From the cell containing the given text, extract its center point as [X, Y] coordinate. 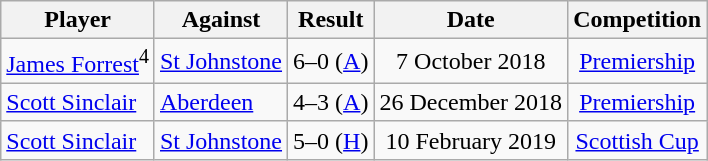
Date [471, 20]
Scottish Cup [638, 140]
26 December 2018 [471, 102]
4–3 (A) [331, 102]
10 February 2019 [471, 140]
Competition [638, 20]
Against [220, 20]
Player [78, 20]
James Forrest4 [78, 62]
Result [331, 20]
7 October 2018 [471, 62]
Aberdeen [220, 102]
5–0 (H) [331, 140]
6–0 (A) [331, 62]
